Output the (X, Y) coordinate of the center of the cell containing the given text.  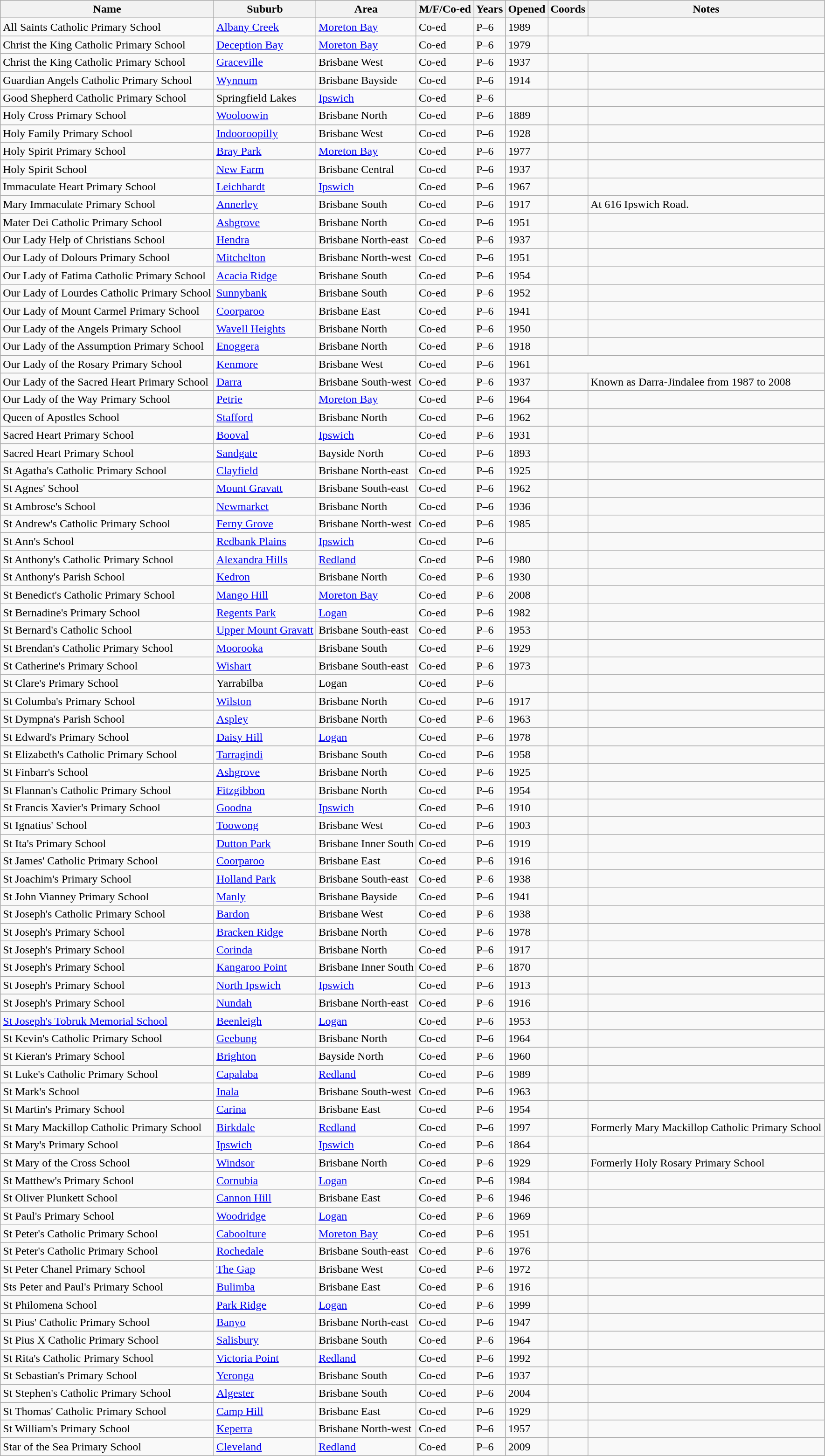
St Mary Mackillop Catholic Primary School (107, 1127)
Windsor (265, 1163)
Salisbury (265, 1340)
New Farm (265, 169)
Darra (265, 382)
1893 (527, 453)
Redbank Plains (265, 542)
Manly (265, 897)
1961 (527, 364)
Brisbane Central (366, 169)
The Gap (265, 1269)
Indooroopilly (265, 133)
Enoggera (265, 346)
St Agnes' School (107, 488)
Formerly Mary Mackillop Catholic Primary School (706, 1127)
Graceville (265, 62)
Mitchelton (265, 258)
1980 (527, 559)
Wynnum (265, 80)
St Bernard's Catholic School (107, 630)
St Luke's Catholic Primary School (107, 1074)
St Ignatius' School (107, 826)
Upper Mount Gravatt (265, 630)
1950 (527, 329)
1889 (527, 116)
Queen of Apostles School (107, 417)
1979 (527, 45)
1969 (527, 1216)
Caboolture (265, 1234)
1931 (527, 435)
St Rita's Catholic Primary School (107, 1358)
Holy Spirit School (107, 169)
1997 (527, 1127)
Our Lady of the Sacred Heart Primary School (107, 382)
St Mary of the Cross School (107, 1163)
Coords (568, 9)
Geebung (265, 1038)
Clayfield (265, 470)
Nundah (265, 1003)
Cannon Hill (265, 1198)
1984 (527, 1180)
Suburb (265, 9)
1947 (527, 1322)
M/F/Co-ed (445, 9)
Our Lady of the Rosary Primary School (107, 364)
Area (366, 9)
St Mary's Primary School (107, 1145)
Star of the Sea Primary School (107, 1447)
St Anthony's Parish School (107, 577)
Banyo (265, 1322)
St Joseph's Catholic Primary School (107, 914)
1946 (527, 1198)
Carina (265, 1110)
St John Vianney Primary School (107, 897)
Bardon (265, 914)
St Catherine's Primary School (107, 666)
Beenleigh (265, 1021)
St Francis Xavier's Primary School (107, 808)
Annerley (265, 204)
St William's Primary School (107, 1429)
St Joachim's Primary School (107, 879)
Holy Cross Primary School (107, 116)
2004 (527, 1394)
St Matthew's Primary School (107, 1180)
1870 (527, 967)
Holy Family Primary School (107, 133)
North Ipswich (265, 985)
Moorooka (265, 648)
Bray Park (265, 151)
St Pius X Catholic Primary School (107, 1340)
At 616 Ipswich Road. (706, 204)
Yarrabilba (265, 683)
Capalaba (265, 1074)
Keperra (265, 1429)
Acacia Ridge (265, 276)
St Oliver Plunkett School (107, 1198)
Good Shepherd Catholic Primary School (107, 98)
St Agatha's Catholic Primary School (107, 470)
Name (107, 9)
1985 (527, 524)
Cleveland (265, 1447)
St Stephen's Catholic Primary School (107, 1394)
1914 (527, 80)
Yeronga (265, 1376)
1976 (527, 1251)
Woodridge (265, 1216)
Our Lady Help of Christians School (107, 240)
Toowong (265, 826)
St Finbarr's School (107, 772)
2009 (527, 1447)
Our Lady of the Way Primary School (107, 400)
St Ann's School (107, 542)
1982 (527, 613)
Tarragindi (265, 754)
1930 (527, 577)
St Kevin's Catholic Primary School (107, 1038)
Immaculate Heart Primary School (107, 186)
1919 (527, 843)
St Dympna's Parish School (107, 719)
1992 (527, 1358)
Newmarket (265, 506)
Corinda (265, 950)
St Benedict's Catholic Primary School (107, 595)
Rochedale (265, 1251)
1913 (527, 985)
St Clare's Primary School (107, 683)
Sandgate (265, 453)
2008 (527, 595)
Our Lady of Dolours Primary School (107, 258)
Mater Dei Catholic Primary School (107, 222)
1928 (527, 133)
St Martin's Primary School (107, 1110)
St Andrew's Catholic Primary School (107, 524)
Daisy Hill (265, 737)
1864 (527, 1145)
Ferny Grove (265, 524)
Brighton (265, 1056)
Victoria Point (265, 1358)
Our Lady of Fatima Catholic Primary School (107, 276)
All Saints Catholic Primary School (107, 27)
St Ambrose's School (107, 506)
St Anthony's Catholic Primary School (107, 559)
Holland Park (265, 879)
St Pius' Catholic Primary School (107, 1322)
Birkdale (265, 1127)
Wavell Heights (265, 329)
Fitzgibbon (265, 790)
Stafford (265, 417)
1936 (527, 506)
Formerly Holy Rosary Primary School (706, 1163)
Sts Peter and Paul's Primary School (107, 1287)
1903 (527, 826)
Inala (265, 1092)
St Sebastian's Primary School (107, 1376)
Booval (265, 435)
Springfield Lakes (265, 98)
Guardian Angels Catholic Primary School (107, 80)
St Bernadine's Primary School (107, 613)
1999 (527, 1304)
Our Lady of the Angels Primary School (107, 329)
Park Ridge (265, 1304)
Our Lady of Lourdes Catholic Primary School (107, 293)
Bracken Ridge (265, 932)
1958 (527, 754)
St Edward's Primary School (107, 737)
Wilston (265, 701)
Kangaroo Point (265, 967)
Camp Hill (265, 1411)
St Joseph's Tobruk Memorial School (107, 1021)
Our Lady of Mount Carmel Primary School (107, 311)
St Kieran's Primary School (107, 1056)
St Columba's Primary School (107, 701)
Algester (265, 1394)
St Flannan's Catholic Primary School (107, 790)
Opened (527, 9)
Bulimba (265, 1287)
St Mark's School (107, 1092)
Sunnybank (265, 293)
Mount Gravatt (265, 488)
Wooloowin (265, 116)
Wishart (265, 666)
Leichhardt (265, 186)
1960 (527, 1056)
Regents Park (265, 613)
Alexandra Hills (265, 559)
1957 (527, 1429)
1977 (527, 151)
St James' Catholic Primary School (107, 861)
Aspley (265, 719)
Years (490, 9)
Hendra (265, 240)
Our Lady of the Assumption Primary School (107, 346)
Mango Hill (265, 595)
1973 (527, 666)
Cornubia (265, 1180)
St Ita's Primary School (107, 843)
Albany Creek (265, 27)
Kenmore (265, 364)
Kedron (265, 577)
1972 (527, 1269)
Mary Immaculate Primary School (107, 204)
St Paul's Primary School (107, 1216)
1910 (527, 808)
Petrie (265, 400)
Known as Darra-Jindalee from 1987 to 2008 (706, 382)
St Peter Chanel Primary School (107, 1269)
Dutton Park (265, 843)
1952 (527, 293)
St Philomena School (107, 1304)
1918 (527, 346)
Deception Bay (265, 45)
Notes (706, 9)
St Brendan's Catholic Primary School (107, 648)
Holy Spirit Primary School (107, 151)
St Thomas' Catholic Primary School (107, 1411)
Goodna (265, 808)
St Elizabeth's Catholic Primary School (107, 754)
1967 (527, 186)
